Output the [X, Y] coordinate of the center of the cell containing the given text.  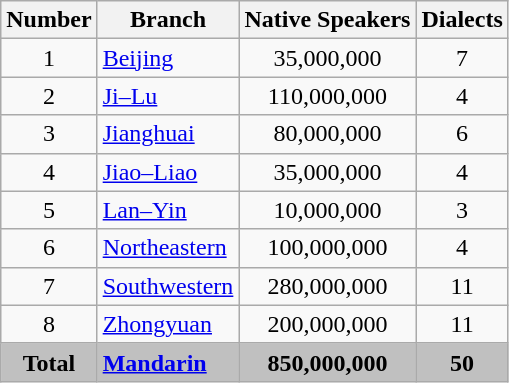
50 [462, 362]
Zhongyuan [168, 324]
80,000,000 [328, 134]
2 [49, 96]
Branch [168, 20]
Jianghuai [168, 134]
200,000,000 [328, 324]
Native Speakers [328, 20]
100,000,000 [328, 248]
8 [49, 324]
5 [49, 210]
110,000,000 [328, 96]
10,000,000 [328, 210]
Ji–Lu [168, 96]
Lan–Yin [168, 210]
Number [49, 20]
1 [49, 58]
Total [49, 362]
850,000,000 [328, 362]
280,000,000 [328, 286]
Dialects [462, 20]
Mandarin [168, 362]
Northeastern [168, 248]
Jiao–Liao [168, 172]
Southwestern [168, 286]
Beijing [168, 58]
